Determine the [X, Y] coordinate at the center of the cell enclosing the given text.  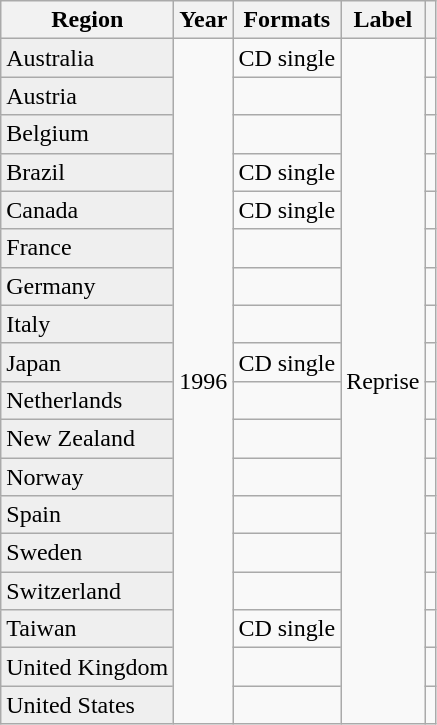
Reprise [383, 382]
Taiwan [88, 629]
Norway [88, 477]
United States [88, 705]
Belgium [88, 134]
Japan [88, 362]
New Zealand [88, 438]
United Kingdom [88, 667]
Year [204, 20]
Label [383, 20]
France [88, 248]
Australia [88, 58]
Austria [88, 96]
Switzerland [88, 591]
1996 [204, 382]
Netherlands [88, 400]
Canada [88, 210]
Formats [287, 20]
Italy [88, 324]
Brazil [88, 172]
Region [88, 20]
Sweden [88, 553]
Spain [88, 515]
Germany [88, 286]
